Scan for the cell matching the given text and deliver its (x, y) coordinate at center. 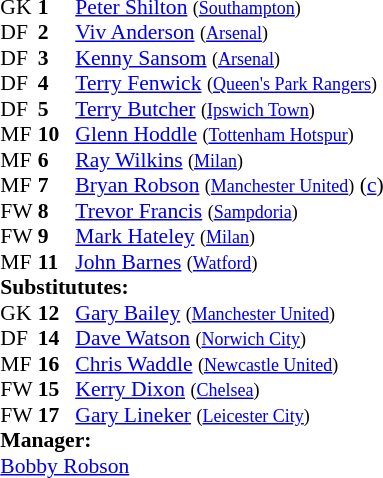
Bryan Robson (Manchester United) (c) (229, 185)
Ray Wilkins (Milan) (229, 160)
Substitututes: (192, 287)
Kerry Dixon (Chelsea) (229, 389)
5 (57, 109)
John Barnes (Watford) (229, 262)
15 (57, 389)
GK (19, 313)
10 (57, 135)
Terry Fenwick (Queen's Park Rangers) (229, 83)
11 (57, 262)
16 (57, 364)
Chris Waddle (Newcastle United) (229, 364)
3 (57, 58)
Terry Butcher (Ipswich Town) (229, 109)
Gary Bailey (Manchester United) (229, 313)
6 (57, 160)
17 (57, 415)
Gary Lineker (Leicester City) (229, 415)
Glenn Hoddle (Tottenham Hotspur) (229, 135)
12 (57, 313)
Manager: (192, 441)
2 (57, 33)
Mark Hateley (Milan) (229, 237)
9 (57, 237)
Kenny Sansom (Arsenal) (229, 58)
8 (57, 211)
14 (57, 339)
Dave Watson (Norwich City) (229, 339)
4 (57, 83)
Viv Anderson (Arsenal) (229, 33)
Trevor Francis (Sampdoria) (229, 211)
7 (57, 185)
